Search for the cell housing the specified text and yield its (x, y) center coordinate. 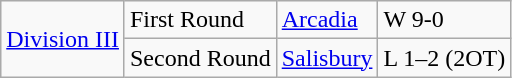
Second Round (200, 58)
First Round (200, 20)
W 9-0 (444, 20)
Arcadia (327, 20)
Division III (63, 39)
L 1–2 (2OT) (444, 58)
Salisbury (327, 58)
